Provide the [x, y] coordinate of the cell's center where the given text is located.  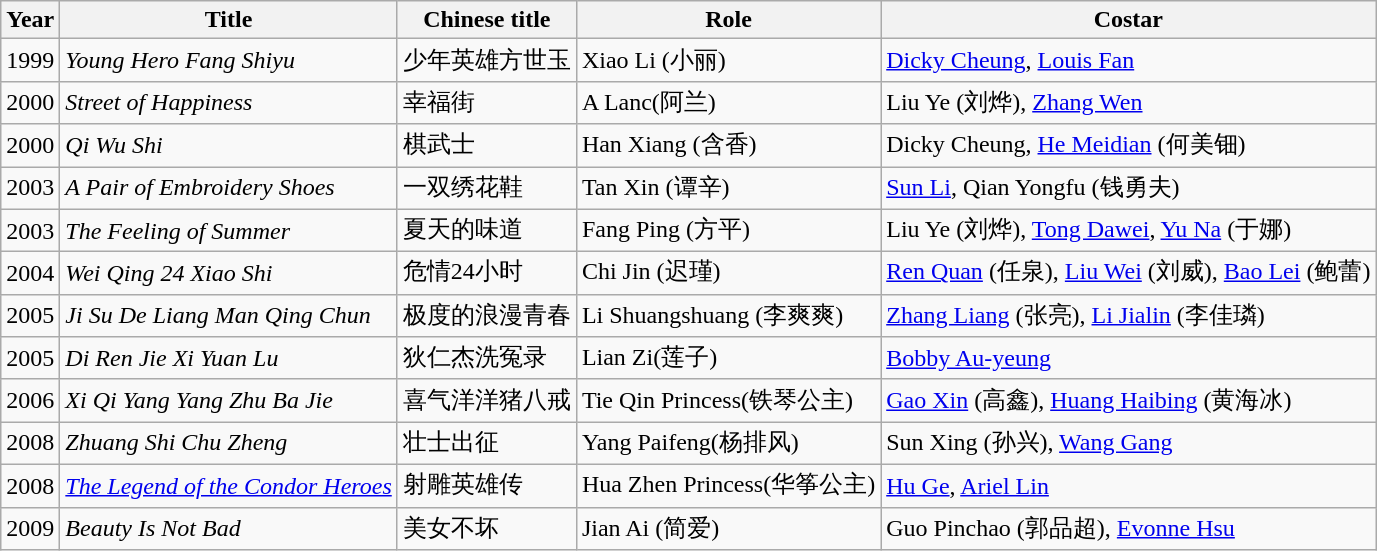
Lian Zi(莲子) [728, 358]
Ji Su De Liang Man Qing Chun [228, 316]
Dicky Cheung, He Meidian (何美钿) [1128, 146]
2006 [30, 400]
Sun Xing (孙兴), Wang Gang [1128, 444]
Ren Quan (任泉), Liu Wei (刘威), Bao Lei (鲍蕾) [1128, 274]
Costar [1128, 20]
少年英雄方世玉 [486, 60]
Chinese title [486, 20]
Li Shuangshuang (李爽爽) [728, 316]
Tan Xin (谭辛) [728, 188]
The Feeling of Summer [228, 230]
幸福街 [486, 102]
Street of Happiness [228, 102]
喜气洋洋猪八戒 [486, 400]
Yang Paifeng(杨排风) [728, 444]
Wei Qing 24 Xiao Shi [228, 274]
棋武士 [486, 146]
危情24小时 [486, 274]
Xi Qi Yang Yang Zhu Ba Jie [228, 400]
2009 [30, 528]
Liu Ye (刘烨), Tong Dawei, Yu Na (于娜) [1128, 230]
极度的浪漫青春 [486, 316]
1999 [30, 60]
壮士出征 [486, 444]
The Legend of the Condor Heroes [228, 486]
Xiao Li (小丽) [728, 60]
A Lanc(阿兰) [728, 102]
Jian Ai (简爱) [728, 528]
Liu Ye (刘烨), Zhang Wen [1128, 102]
Role [728, 20]
狄仁杰洗冤录 [486, 358]
Chi Jin (迟瑾) [728, 274]
射雕英雄传 [486, 486]
Fang Ping (方平) [728, 230]
Di Ren Jie Xi Yuan Lu [228, 358]
Beauty Is Not Bad [228, 528]
美女不坏 [486, 528]
Sun Li, Qian Yongfu (钱勇夫) [1128, 188]
Guo Pinchao (郭品超), Evonne Hsu [1128, 528]
Hu Ge, Ariel Lin [1128, 486]
Young Hero Fang Shiyu [228, 60]
Han Xiang (含香) [728, 146]
Dicky Cheung, Louis Fan [1128, 60]
Title [228, 20]
一双绣花鞋 [486, 188]
Bobby Au-yeung [1128, 358]
Qi Wu Shi [228, 146]
Zhuang Shi Chu Zheng [228, 444]
夏天的味道 [486, 230]
2004 [30, 274]
Hua Zhen Princess(华筝公主) [728, 486]
Tie Qin Princess(铁琴公主) [728, 400]
Gao Xin (高鑫), Huang Haibing (黄海冰) [1128, 400]
Year [30, 20]
A Pair of Embroidery Shoes [228, 188]
Zhang Liang (张亮), Li Jialin (李佳璘) [1128, 316]
